Pinpoint the cell where the given text exists, returning its [X, Y] midpoint coordinate. 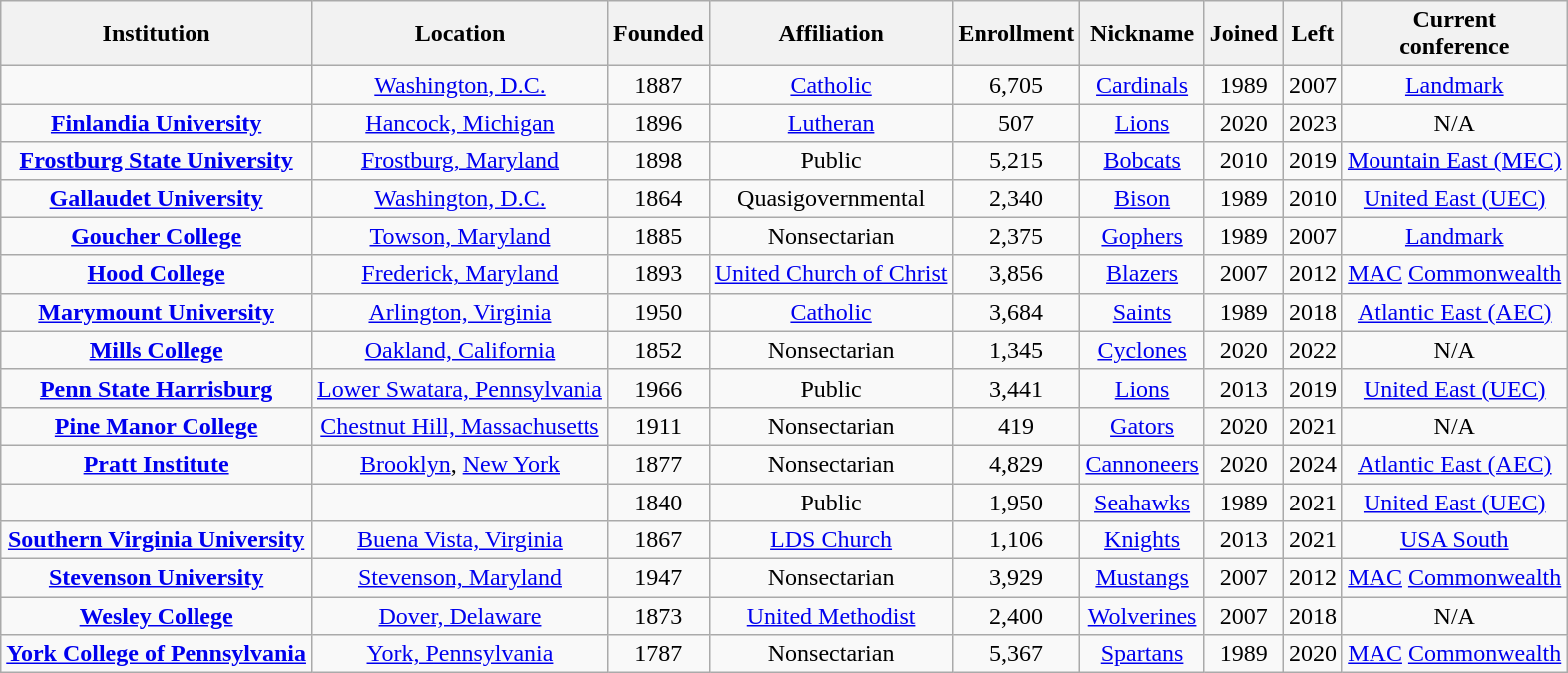
Saints [1142, 312]
1893 [658, 274]
2,400 [1016, 616]
Frederick, Maryland [459, 274]
Blazers [1142, 274]
1867 [658, 540]
Affiliation [831, 34]
Pratt Institute [157, 464]
5,367 [1016, 654]
Finlandia University [157, 123]
Brooklyn, New York [459, 464]
Frostburg, Maryland [459, 161]
Gallaudet University [157, 198]
1864 [658, 198]
1,106 [1016, 540]
4,829 [1016, 464]
2024 [1313, 464]
Seahawks [1142, 502]
1947 [658, 578]
1,950 [1016, 502]
2,375 [1016, 236]
Spartans [1142, 654]
York College of Pennsylvania [157, 654]
1950 [658, 312]
Buena Vista, Virginia [459, 540]
3,856 [1016, 274]
Arlington, Virginia [459, 312]
1877 [658, 464]
Knights [1142, 540]
6,705 [1016, 85]
LDS Church [831, 540]
2023 [1313, 123]
Stevenson University [157, 578]
Gators [1142, 426]
Left [1313, 34]
1896 [658, 123]
Founded [658, 34]
1852 [658, 350]
Mountain East (MEC) [1454, 161]
Penn State Harrisburg [157, 388]
Pine Manor College [157, 426]
Bison [1142, 198]
1887 [658, 85]
Towson, Maryland [459, 236]
1840 [658, 502]
Hancock, Michigan [459, 123]
Cardinals [1142, 85]
Stevenson, Maryland [459, 578]
3,441 [1016, 388]
United Church of Christ [831, 274]
1787 [658, 654]
Enrollment [1016, 34]
Nickname [1142, 34]
Location [459, 34]
Gophers [1142, 236]
3,684 [1016, 312]
Marymount University [157, 312]
Currentconference [1454, 34]
Cannoneers [1142, 464]
Dover, Delaware [459, 616]
Oakland, California [459, 350]
Institution [157, 34]
Wesley College [157, 616]
Cyclones [1142, 350]
Hood College [157, 274]
1966 [658, 388]
1885 [658, 236]
Quasigovernmental [831, 198]
Lutheran [831, 123]
1,345 [1016, 350]
5,215 [1016, 161]
1911 [658, 426]
1873 [658, 616]
Frostburg State University [157, 161]
1898 [658, 161]
York, Pennsylvania [459, 654]
2022 [1313, 350]
3,929 [1016, 578]
Joined [1243, 34]
Southern Virginia University [157, 540]
Mustangs [1142, 578]
United Methodist [831, 616]
2,340 [1016, 198]
Lower Swatara, Pennsylvania [459, 388]
Goucher College [157, 236]
507 [1016, 123]
USA South [1454, 540]
Wolverines [1142, 616]
Bobcats [1142, 161]
419 [1016, 426]
Chestnut Hill, Massachusetts [459, 426]
Mills College [157, 350]
